Return the (X, Y) coordinate for the center point of the cell that contains the specified text.  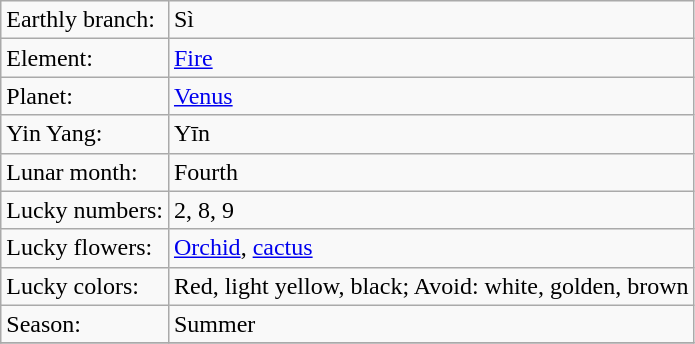
Venus (431, 96)
Fourth (431, 172)
Element: (85, 58)
Season: (85, 324)
Lucky colors: (85, 286)
Red, light yellow, black; Avoid: white, golden, brown (431, 286)
Orchid, cactus (431, 248)
Lucky flowers: (85, 248)
Planet: (85, 96)
Earthly branch: (85, 20)
Fire (431, 58)
Yin Yang: (85, 134)
Lunar month: (85, 172)
2, 8, 9 (431, 210)
Lucky numbers: (85, 210)
Summer (431, 324)
Yīn (431, 134)
Sì (431, 20)
